Provide the [x, y] coordinate of the cell's center where the given text is located.  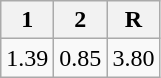
1.39 [28, 58]
R [134, 20]
2 [80, 20]
1 [28, 20]
3.80 [134, 58]
0.85 [80, 58]
